Capture the cell that displays the provided text and extract its [x, y] central coordinate. 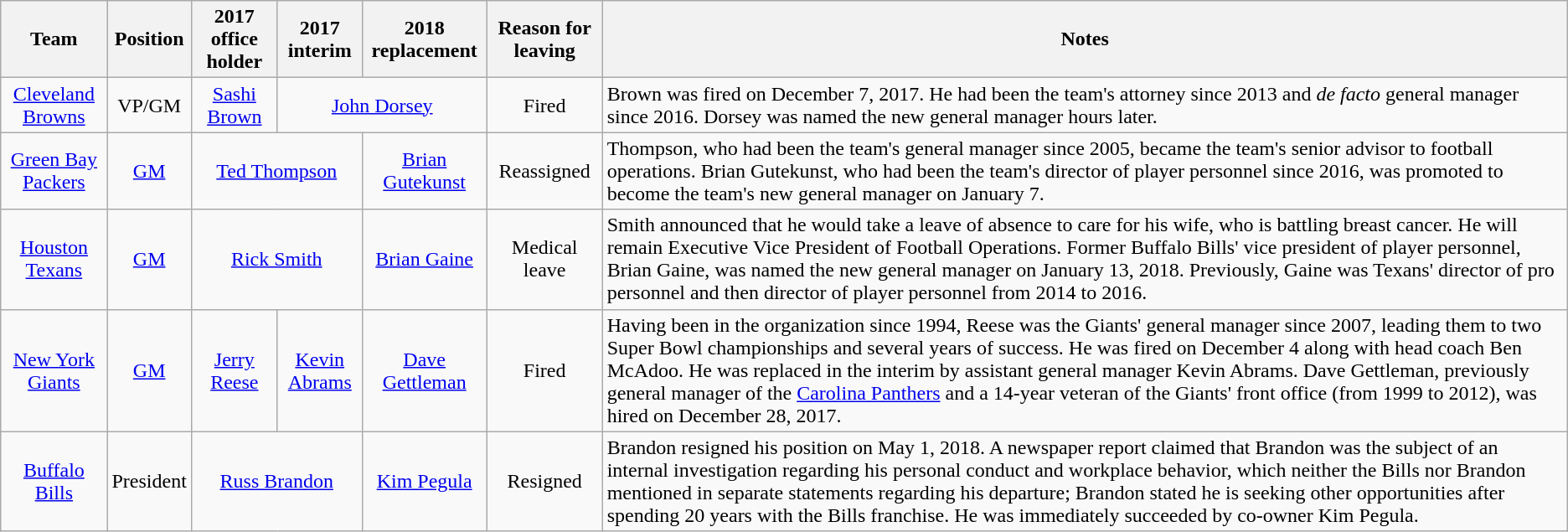
New York Giants [54, 370]
Dave Gettleman [424, 370]
Reason for leaving [544, 39]
Medical leave [544, 260]
Jerry Reese [235, 370]
Rick Smith [276, 260]
2017 office holder [235, 39]
Green Bay Packers [54, 171]
VP/GM [149, 106]
Notes [1085, 39]
Brian Gutekunst [424, 171]
Cleveland Browns [54, 106]
President [149, 481]
Kim Pegula [424, 481]
John Dorsey [382, 106]
Buffalo Bills [54, 481]
Team [54, 39]
Position [149, 39]
Ted Thompson [276, 171]
Brian Gaine [424, 260]
Russ Brandon [276, 481]
Sashi Brown [235, 106]
Reassigned [544, 171]
2017 interim [320, 39]
Resigned [544, 481]
Kevin Abrams [320, 370]
2018 replacement [424, 39]
Houston Texans [54, 260]
